Find where the given text appears and provide that cell's center as [x, y] coordinate. 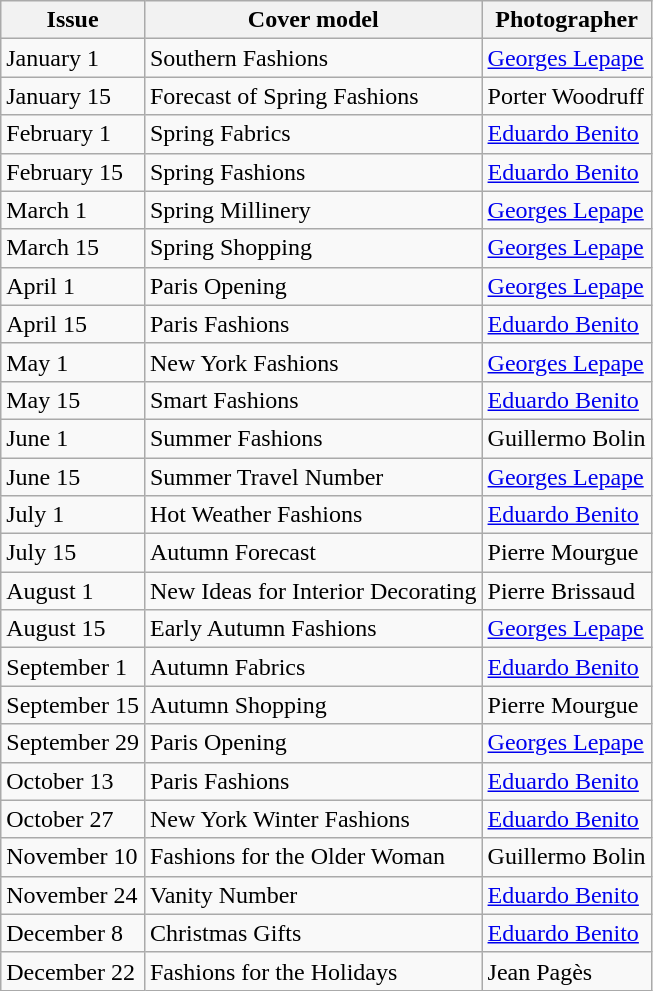
Summer Travel Number [313, 477]
September 15 [73, 705]
Cover model [313, 20]
Forecast of Spring Fashions [313, 96]
February 15 [73, 172]
April 1 [73, 286]
Spring Fabrics [313, 134]
New Ideas for Interior Decorating [313, 591]
Summer Fashions [313, 438]
May 1 [73, 362]
Autumn Forecast [313, 553]
March 1 [73, 210]
April 15 [73, 324]
Hot Weather Fashions [313, 515]
December 22 [73, 971]
August 15 [73, 629]
October 13 [73, 781]
September 29 [73, 743]
October 27 [73, 819]
June 15 [73, 477]
Fashions for the Older Woman [313, 857]
Christmas Gifts [313, 933]
Photographer [566, 20]
Southern Fashions [313, 58]
Spring Millinery [313, 210]
March 15 [73, 248]
Pierre Brissaud [566, 591]
New York Winter Fashions [313, 819]
Fashions for the Holidays [313, 971]
November 24 [73, 895]
July 1 [73, 515]
May 15 [73, 400]
Jean Pagès [566, 971]
Smart Fashions [313, 400]
Autumn Shopping [313, 705]
Spring Fashions [313, 172]
January 1 [73, 58]
September 1 [73, 667]
June 1 [73, 438]
January 15 [73, 96]
Autumn Fabrics [313, 667]
Issue [73, 20]
December 8 [73, 933]
July 15 [73, 553]
Spring Shopping [313, 248]
New York Fashions [313, 362]
November 10 [73, 857]
Early Autumn Fashions [313, 629]
Porter Woodruff [566, 96]
February 1 [73, 134]
August 1 [73, 591]
Vanity Number [313, 895]
